Search for the cell housing the specified text and yield its [x, y] center coordinate. 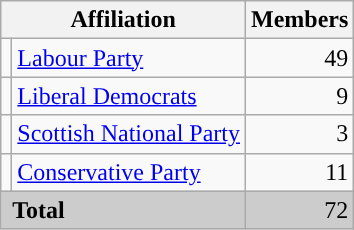
11 [300, 172]
72 [300, 210]
Total [124, 210]
49 [300, 58]
Conservative Party [129, 172]
Members [300, 20]
9 [300, 96]
Liberal Democrats [129, 96]
3 [300, 134]
Labour Party [129, 58]
Affiliation [124, 20]
Scottish National Party [129, 134]
